Return [X, Y] of the center of cell containing provided text 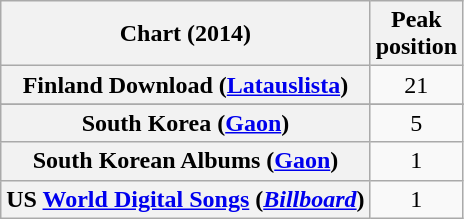
Peakposition [416, 34]
Finland Download (Latauslista) [186, 85]
US World Digital Songs (Billboard) [186, 199]
5 [416, 123]
South Korean Albums (Gaon) [186, 161]
South Korea (Gaon) [186, 123]
Chart (2014) [186, 34]
21 [416, 85]
